Return [x, y] of the center of cell containing provided text 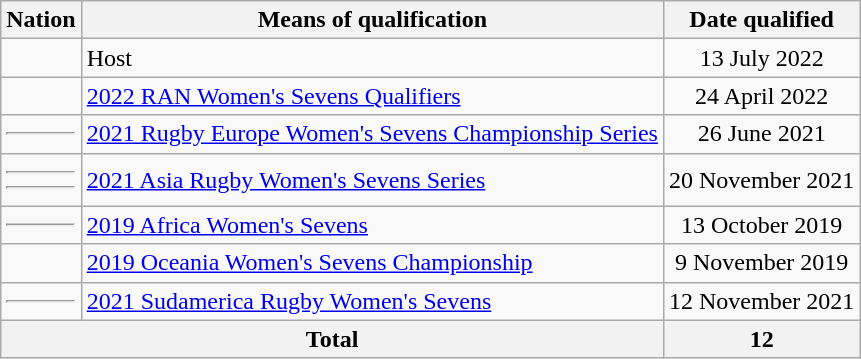
2019 Africa Women's Sevens [372, 225]
Host [372, 58]
26 June 2021 [761, 134]
Means of qualification [372, 20]
Date qualified [761, 20]
2022 RAN Women's Sevens Qualifiers [372, 96]
Total [332, 339]
13 October 2019 [761, 225]
Nation [41, 20]
12 [761, 339]
2021 Sudamerica Rugby Women's Sevens [372, 301]
2019 Oceania Women's Sevens Championship [372, 263]
20 November 2021 [761, 180]
24 April 2022 [761, 96]
12 November 2021 [761, 301]
2021 Asia Rugby Women's Sevens Series [372, 180]
2021 Rugby Europe Women's Sevens Championship Series [372, 134]
13 July 2022 [761, 58]
9 November 2019 [761, 263]
